For the text-containing cell, return its midpoint in [x, y] coordinate format. 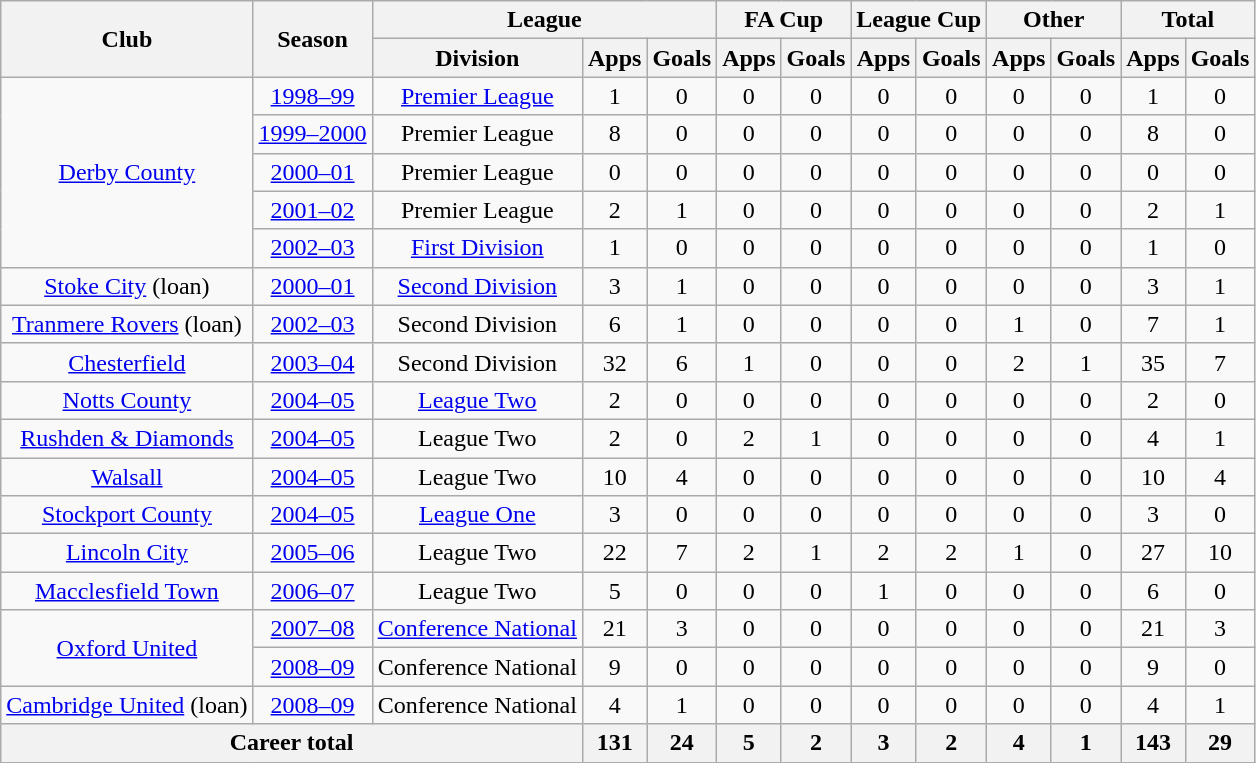
Macclesfield Town [127, 591]
Cambridge United (loan) [127, 705]
32 [614, 362]
Tranmere Rovers (loan) [127, 324]
Rushden & Diamonds [127, 438]
League One [477, 515]
Walsall [127, 477]
2001–02 [312, 210]
Derby County [127, 172]
Oxford United [127, 648]
Lincoln City [127, 553]
2007–08 [312, 629]
27 [1153, 553]
2006–07 [312, 591]
Other [1054, 20]
22 [614, 553]
29 [1220, 743]
1999–2000 [312, 134]
1998–99 [312, 96]
Notts County [127, 400]
131 [614, 743]
Season [312, 39]
Career total [292, 743]
Total [1188, 20]
24 [682, 743]
35 [1153, 362]
2005–06 [312, 553]
Stockport County [127, 515]
Chesterfield [127, 362]
League [544, 20]
2003–04 [312, 362]
Stoke City (loan) [127, 286]
Club [127, 39]
First Division [477, 248]
FA Cup [784, 20]
143 [1153, 743]
Division [477, 58]
League Cup [919, 20]
